Search for the cell housing the specified text and yield its [X, Y] center coordinate. 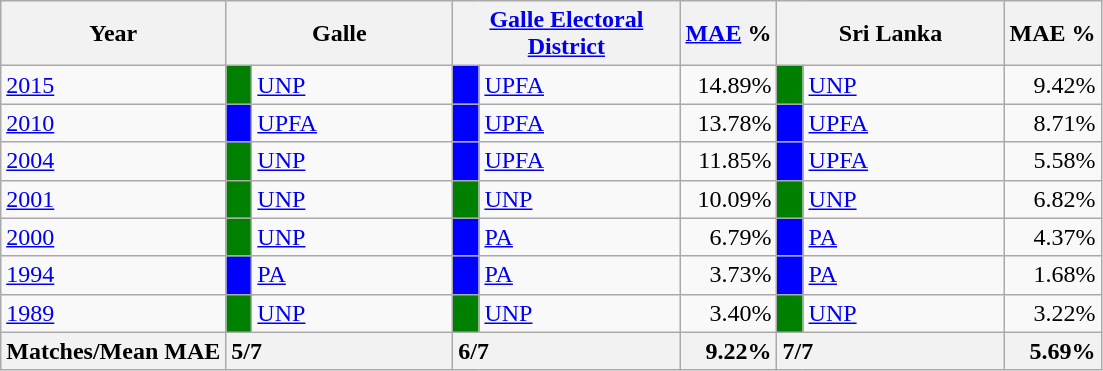
2004 [114, 161]
3.22% [1052, 313]
3.73% [728, 275]
1.68% [1052, 275]
6.79% [728, 237]
Sri Lanka [890, 34]
5.58% [1052, 161]
13.78% [728, 123]
11.85% [728, 161]
7/7 [890, 351]
6/7 [566, 351]
5.69% [1052, 351]
2010 [114, 123]
8.71% [1052, 123]
1994 [114, 275]
10.09% [728, 199]
3.40% [728, 313]
5/7 [340, 351]
Year [114, 34]
6.82% [1052, 199]
9.22% [728, 351]
Matches/Mean MAE [114, 351]
Galle [340, 34]
Galle Electoral District [566, 34]
1989 [114, 313]
2015 [114, 85]
4.37% [1052, 237]
9.42% [1052, 85]
2001 [114, 199]
14.89% [728, 85]
2000 [114, 237]
